From the cell containing the given text, extract its center point as (X, Y) coordinate. 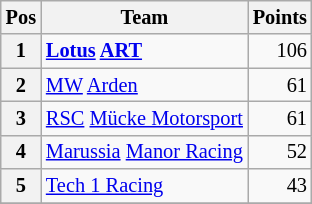
1 (21, 51)
5 (21, 186)
Points (280, 17)
4 (21, 152)
106 (280, 51)
RSC Mücke Motorsport (144, 118)
Team (144, 17)
43 (280, 186)
3 (21, 118)
Marussia Manor Racing (144, 152)
Pos (21, 17)
Tech 1 Racing (144, 186)
MW Arden (144, 85)
2 (21, 85)
52 (280, 152)
Lotus ART (144, 51)
